Scan for the cell matching the given text and deliver its (X, Y) coordinate at center. 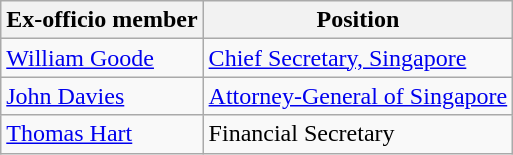
William Goode (102, 58)
Thomas Hart (102, 134)
Chief Secretary, Singapore (358, 58)
John Davies (102, 96)
Attorney-General of Singapore (358, 96)
Position (358, 20)
Ex-officio member (102, 20)
Financial Secretary (358, 134)
